Output the [X, Y] coordinate of the center of the cell containing the given text.  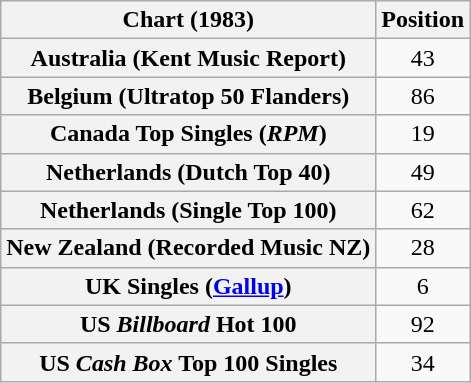
49 [423, 172]
UK Singles (Gallup) [188, 286]
Belgium (Ultratop 50 Flanders) [188, 96]
Netherlands (Dutch Top 40) [188, 172]
Canada Top Singles (RPM) [188, 134]
34 [423, 362]
US Billboard Hot 100 [188, 324]
Position [423, 20]
62 [423, 210]
Netherlands (Single Top 100) [188, 210]
New Zealand (Recorded Music NZ) [188, 248]
6 [423, 286]
92 [423, 324]
US Cash Box Top 100 Singles [188, 362]
19 [423, 134]
Chart (1983) [188, 20]
43 [423, 58]
86 [423, 96]
Australia (Kent Music Report) [188, 58]
28 [423, 248]
